Extract the (x, y) coordinate from the center of the cell holding the provided text.  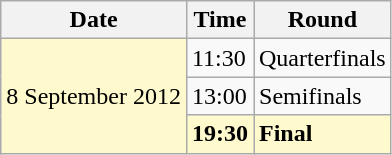
8 September 2012 (94, 96)
Quarterfinals (323, 58)
Round (323, 20)
19:30 (220, 134)
Final (323, 134)
Time (220, 20)
11:30 (220, 58)
13:00 (220, 96)
Semifinals (323, 96)
Date (94, 20)
